Detect which cell encompasses the target text, then output its [X, Y] center coordinate. 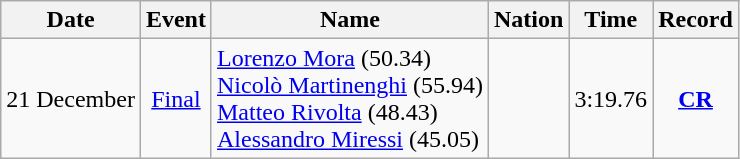
Name [350, 20]
Date [71, 20]
Lorenzo Mora (50.34)Nicolò Martinenghi (55.94)Matteo Rivolta (48.43)Alessandro Miressi (45.05) [350, 98]
Time [611, 20]
Event [176, 20]
21 December [71, 98]
Nation [528, 20]
CR [696, 98]
Final [176, 98]
Record [696, 20]
3:19.76 [611, 98]
